Extract the (x, y) coordinate from the center of the cell holding the provided text.  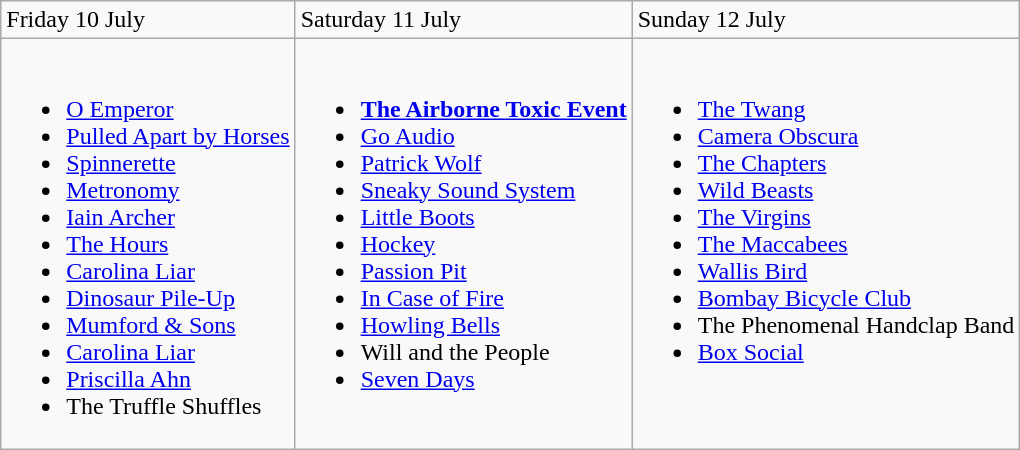
The Airborne Toxic EventGo AudioPatrick WolfSneaky Sound SystemLittle BootsHockeyPassion PitIn Case of FireHowling BellsWill and the PeopleSeven Days (464, 244)
Saturday 11 July (464, 20)
Sunday 12 July (826, 20)
The TwangCamera ObscuraThe ChaptersWild BeastsThe VirginsThe MaccabeesWallis BirdBombay Bicycle ClubThe Phenomenal Handclap BandBox Social (826, 244)
Friday 10 July (148, 20)
